Identify which cell holds the provided text, then report its (X, Y) central coordinate. 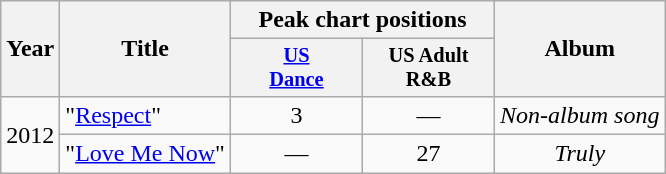
US Adult R&B (428, 68)
Year (30, 49)
27 (428, 154)
"Respect" (146, 115)
Album (580, 49)
Title (146, 49)
USDance (296, 68)
Peak chart positions (362, 20)
3 (296, 115)
"Love Me Now" (146, 154)
Truly (580, 154)
Non-album song (580, 115)
2012 (30, 134)
